For the text-containing cell, return its midpoint in (x, y) coordinate format. 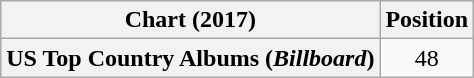
US Top Country Albums (Billboard) (190, 58)
Position (427, 20)
48 (427, 58)
Chart (2017) (190, 20)
